Output the (x, y) coordinate of the center of the cell containing the given text.  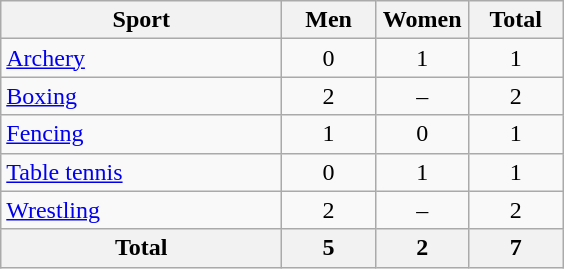
Women (422, 20)
Men (329, 20)
Fencing (142, 134)
5 (329, 248)
Wrestling (142, 210)
Boxing (142, 96)
Archery (142, 58)
7 (516, 248)
Table tennis (142, 172)
Sport (142, 20)
